Return (x, y) of the center of cell containing provided text 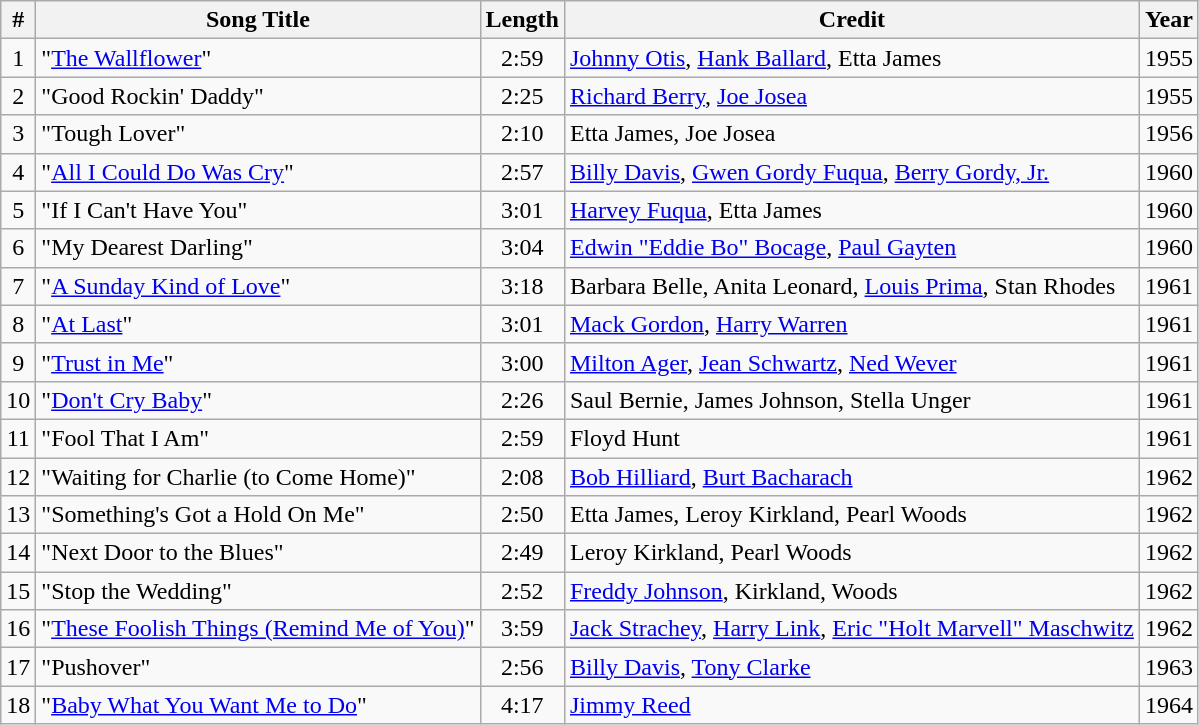
18 (18, 705)
Credit (852, 20)
Jack Strachey, Harry Link, Eric "Holt Marvell" Maschwitz (852, 629)
6 (18, 248)
2 (18, 96)
1956 (1168, 134)
9 (18, 362)
"Don't Cry Baby" (258, 400)
Freddy Johnson, Kirkland, Woods (852, 591)
11 (18, 438)
2:25 (522, 96)
"Good Rockin' Daddy" (258, 96)
"Tough Lover" (258, 134)
Barbara Belle, Anita Leonard, Louis Prima, Stan Rhodes (852, 286)
2:10 (522, 134)
"A Sunday Kind of Love" (258, 286)
4:17 (522, 705)
13 (18, 515)
5 (18, 210)
"If I Can't Have You" (258, 210)
Song Title (258, 20)
1964 (1168, 705)
Saul Bernie, James Johnson, Stella Unger (852, 400)
"Pushover" (258, 667)
14 (18, 553)
1 (18, 58)
12 (18, 477)
Harvey Fuqua, Etta James (852, 210)
Johnny Otis, Hank Ballard, Etta James (852, 58)
"The Wallflower" (258, 58)
"Next Door to the Blues" (258, 553)
"All I Could Do Was Cry" (258, 172)
2:49 (522, 553)
Leroy Kirkland, Pearl Woods (852, 553)
"At Last" (258, 324)
4 (18, 172)
"These Foolish Things (Remind Me of You)" (258, 629)
3:18 (522, 286)
Year (1168, 20)
2:52 (522, 591)
Length (522, 20)
"Stop the Wedding" (258, 591)
3 (18, 134)
2:56 (522, 667)
Bob Hilliard, Burt Bacharach (852, 477)
"My Dearest Darling" (258, 248)
# (18, 20)
3:59 (522, 629)
2:08 (522, 477)
10 (18, 400)
3:04 (522, 248)
15 (18, 591)
Etta James, Joe Josea (852, 134)
Edwin "Eddie Bo" Bocage, Paul Gayten (852, 248)
3:00 (522, 362)
Etta James, Leroy Kirkland, Pearl Woods (852, 515)
Billy Davis, Tony Clarke (852, 667)
"Waiting for Charlie (to Come Home)" (258, 477)
"Fool That I Am" (258, 438)
7 (18, 286)
"Baby What You Want Me to Do" (258, 705)
16 (18, 629)
2:50 (522, 515)
"Something's Got a Hold On Me" (258, 515)
2:57 (522, 172)
Floyd Hunt (852, 438)
Mack Gordon, Harry Warren (852, 324)
8 (18, 324)
Billy Davis, Gwen Gordy Fuqua, Berry Gordy, Jr. (852, 172)
17 (18, 667)
Milton Ager, Jean Schwartz, Ned Wever (852, 362)
Jimmy Reed (852, 705)
Richard Berry, Joe Josea (852, 96)
2:26 (522, 400)
1963 (1168, 667)
"Trust in Me" (258, 362)
